Output the [X, Y] coordinate of the center of the cell containing the given text.  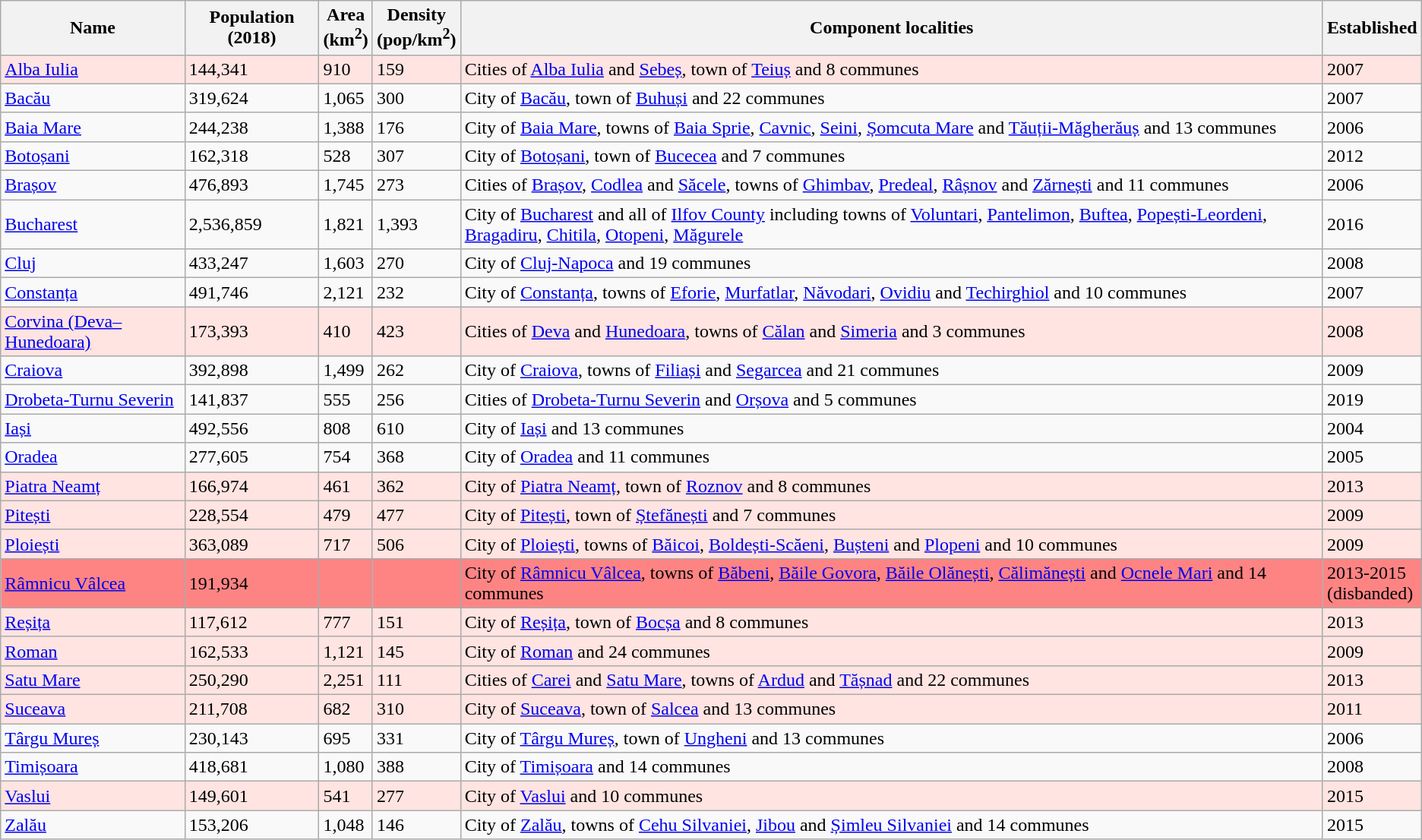
476,893 [252, 185]
262 [416, 371]
388 [416, 767]
423 [416, 331]
1,121 [346, 651]
2,251 [346, 680]
754 [346, 457]
1,388 [346, 127]
410 [346, 331]
477 [416, 515]
1,393 [416, 225]
Piatra Neamț [93, 486]
Corvina (Deva–Hunedoara) [93, 331]
City of Zalău, towns of Cehu Silvaniei, Jibou and Șimleu Silvaniei and 14 communes [892, 825]
1,603 [346, 264]
Suceava [93, 709]
City of Bacău, town of Buhuși and 22 communes [892, 98]
Reșița [93, 622]
162,318 [252, 156]
111 [416, 680]
777 [346, 622]
479 [346, 515]
City of Reșița, town of Bocșa and 8 communes [892, 622]
695 [346, 738]
808 [346, 428]
162,533 [252, 651]
City of Ploiești, towns of Băicoi, Boldești-Scăeni, Bușteni and Plopeni and 10 communes [892, 544]
277 [416, 796]
610 [416, 428]
City of Râmnicu Vâlcea, towns of Băbeni, Băile Govora, Băile Olănești, Călimănești and Ocnele Mari and 14 communes [892, 583]
Baia Mare [93, 127]
1,745 [346, 185]
2019 [1372, 399]
Bacău [93, 98]
331 [416, 738]
City of Suceava, town of Salcea and 13 communes [892, 709]
Iași [93, 428]
2012 [1372, 156]
363,089 [252, 544]
145 [416, 651]
191,934 [252, 583]
166,974 [252, 486]
2013-2015(disbanded) [1372, 583]
Drobeta-Turnu Severin [93, 399]
2,121 [346, 292]
City of Constanța, towns of Eforie, Murfatlar, Năvodari, Ovidiu and Techirghiol and 10 communes [892, 292]
City of Bucharest and all of Ilfov County including towns of Voluntari, Pantelimon, Buftea, Popești-Leordeni, Bragadiru, Chitila, Otopeni, Măgurele [892, 225]
492,556 [252, 428]
Ploiești [93, 544]
506 [416, 544]
Density(pop/km2) [416, 28]
230,143 [252, 738]
Satu Mare [93, 680]
Vaslui [93, 796]
2004 [1372, 428]
173,393 [252, 331]
146 [416, 825]
910 [346, 69]
141,837 [252, 399]
2016 [1372, 225]
Brașov [93, 185]
Roman [93, 651]
319,624 [252, 98]
Cities of Brașov, Codlea and Săcele, towns of Ghimbav, Predeal, Râșnov and Zărnești and 11 communes [892, 185]
461 [346, 486]
City of Cluj-Napoca and 19 communes [892, 264]
392,898 [252, 371]
1,821 [346, 225]
Cities of Carei and Satu Mare, towns of Ardud and Tășnad and 22 communes [892, 680]
149,601 [252, 796]
Constanța [93, 292]
Pitești [93, 515]
Population (2018) [252, 28]
Zalău [93, 825]
1,048 [346, 825]
300 [416, 98]
151 [416, 622]
Component localities [892, 28]
Cities of Deva and Hunedoara, towns of Călan and Simeria and 3 communes [892, 331]
270 [416, 264]
Cities of Alba Iulia and Sebeș, town of Teiuș and 8 communes [892, 69]
273 [416, 185]
Area (km2) [346, 28]
Name [93, 28]
City of Timișoara and 14 communes [892, 767]
528 [346, 156]
Bucharest [93, 225]
117,612 [252, 622]
1,065 [346, 98]
City of Pitești, town of Ștefănești and 7 communes [892, 515]
368 [416, 457]
277,605 [252, 457]
2,536,859 [252, 225]
City of Târgu Mureș, town of Ungheni and 13 communes [892, 738]
1,499 [346, 371]
Oradea [93, 457]
Craiova [93, 371]
2011 [1372, 709]
City of Piatra Neamț, town of Roznov and 8 communes [892, 486]
159 [416, 69]
491,746 [252, 292]
2005 [1372, 457]
232 [416, 292]
City of Roman and 24 communes [892, 651]
Târgu Mureș [93, 738]
307 [416, 156]
555 [346, 399]
City of Iași and 13 communes [892, 428]
433,247 [252, 264]
Timișoara [93, 767]
176 [416, 127]
1,080 [346, 767]
153,206 [252, 825]
Established [1372, 28]
Cities of Drobeta-Turnu Severin and Orșova and 5 communes [892, 399]
City of Botoșani, town of Bucecea and 7 communes [892, 156]
541 [346, 796]
362 [416, 486]
City of Oradea and 11 communes [892, 457]
Botoșani [93, 156]
City of Vaslui and 10 communes [892, 796]
Cluj [93, 264]
144,341 [252, 69]
Alba Iulia [93, 69]
717 [346, 544]
256 [416, 399]
682 [346, 709]
228,554 [252, 515]
City of Craiova, towns of Filiași and Segarcea and 21 communes [892, 371]
City of Baia Mare, towns of Baia Sprie, Cavnic, Seini, Șomcuta Mare and Tăuții-Măgherăuș and 13 communes [892, 127]
211,708 [252, 709]
310 [416, 709]
418,681 [252, 767]
250,290 [252, 680]
Râmnicu Vâlcea [93, 583]
244,238 [252, 127]
